Extract the [x, y] coordinate from the center of the cell holding the provided text.  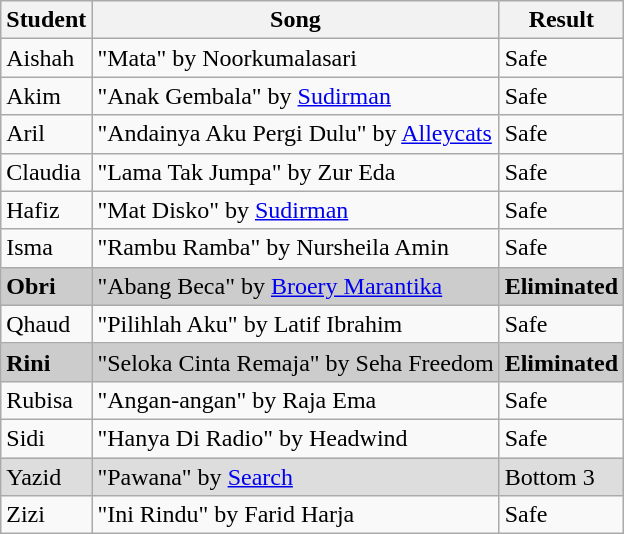
Rubisa [46, 400]
"Mata" by Noorkumalasari [296, 58]
"Abang Beca" by Broery Marantika [296, 286]
Zizi [46, 515]
"Pilihlah Aku" by Latif Ibrahim [296, 324]
Claudia [46, 172]
Result [561, 20]
Yazid [46, 477]
Qhaud [46, 324]
"Angan-angan" by Raja Ema [296, 400]
Obri [46, 286]
Aishah [46, 58]
"Anak Gembala" by Sudirman [296, 96]
Sidi [46, 438]
"Pawana" by Search [296, 477]
Hafiz [46, 210]
"Hanya Di Radio" by Headwind [296, 438]
"Seloka Cinta Remaja" by Seha Freedom [296, 362]
Bottom 3 [561, 477]
Rini [46, 362]
"Andainya Aku Pergi Dulu" by Alleycats [296, 134]
Isma [46, 248]
"Lama Tak Jumpa" by Zur Eda [296, 172]
"Rambu Ramba" by Nursheila Amin [296, 248]
Aril [46, 134]
"Mat Disko" by Sudirman [296, 210]
Akim [46, 96]
Student [46, 20]
"Ini Rindu" by Farid Harja [296, 515]
Song [296, 20]
